Output the (x, y) coordinate of the center of the cell containing the given text.  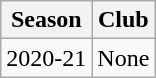
None (124, 58)
2020-21 (46, 58)
Club (124, 20)
Season (46, 20)
